For the text-containing cell, return its midpoint in (X, Y) coordinate format. 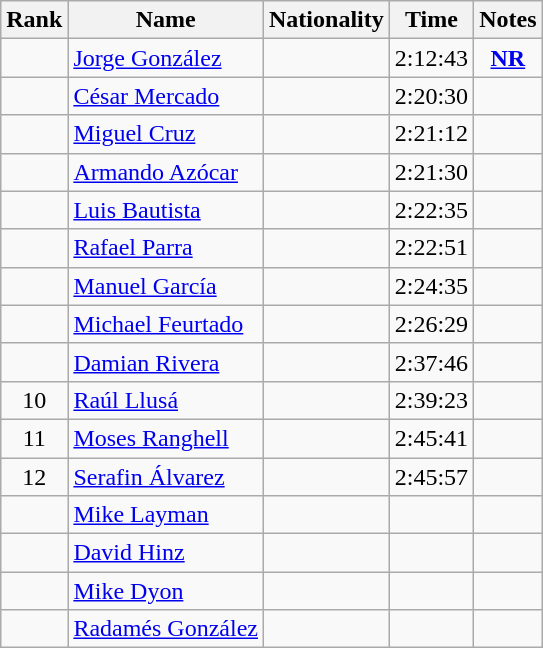
Time (431, 20)
2:39:23 (431, 400)
2:22:51 (431, 248)
2:12:43 (431, 58)
Serafin Álvarez (166, 477)
Raúl Llusá (166, 400)
2:45:57 (431, 477)
Luis Bautista (166, 210)
2:22:35 (431, 210)
Notes (508, 20)
Rank (34, 20)
2:37:46 (431, 362)
2:24:35 (431, 286)
12 (34, 477)
2:20:30 (431, 96)
Miguel Cruz (166, 134)
Radamés González (166, 629)
2:45:41 (431, 438)
2:26:29 (431, 324)
11 (34, 438)
Name (166, 20)
Rafael Parra (166, 248)
Manuel García (166, 286)
2:21:30 (431, 172)
Nationality (327, 20)
César Mercado (166, 96)
Damian Rivera (166, 362)
2:21:12 (431, 134)
Mike Layman (166, 515)
Armando Azócar (166, 172)
Jorge González (166, 58)
David Hinz (166, 553)
Moses Ranghell (166, 438)
Mike Dyon (166, 591)
10 (34, 400)
Michael Feurtado (166, 324)
NR (508, 58)
